Capture the cell that displays the provided text and extract its [x, y] central coordinate. 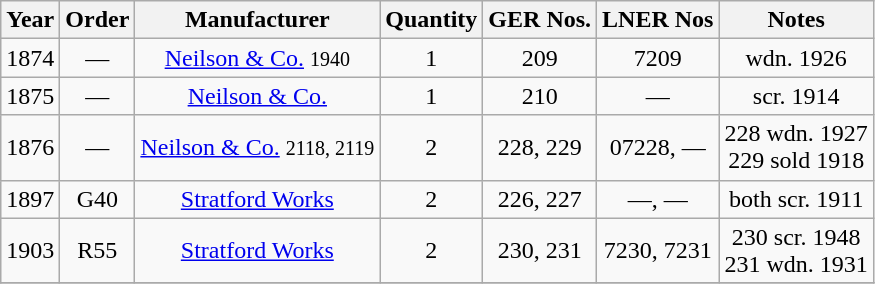
R55 [98, 250]
Neilson & Co. 1940 [258, 58]
G40 [98, 199]
07228, — [658, 148]
Order [98, 20]
210 [540, 96]
1876 [30, 148]
LNER Nos [658, 20]
209 [540, 58]
230 scr. 1948 231 wdn. 1931 [796, 250]
—, — [658, 199]
228, 229 [540, 148]
230, 231 [540, 250]
Neilson & Co. 2118, 2119 [258, 148]
1875 [30, 96]
226, 227 [540, 199]
7209 [658, 58]
Year [30, 20]
both scr. 1911 [796, 199]
GER Nos. [540, 20]
228 wdn. 1927 229 sold 1918 [796, 148]
7230, 7231 [658, 250]
wdn. 1926 [796, 58]
1874 [30, 58]
1897 [30, 199]
Notes [796, 20]
Neilson & Co. [258, 96]
1903 [30, 250]
Quantity [432, 20]
Manufacturer [258, 20]
scr. 1914 [796, 96]
